Pinpoint the cell where the given text exists, returning its [x, y] midpoint coordinate. 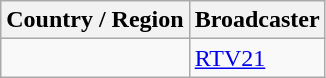
RTV21 [257, 58]
Country / Region [95, 20]
Broadcaster [257, 20]
